Provide the (x, y) coordinate of the cell's center where the given text is located.  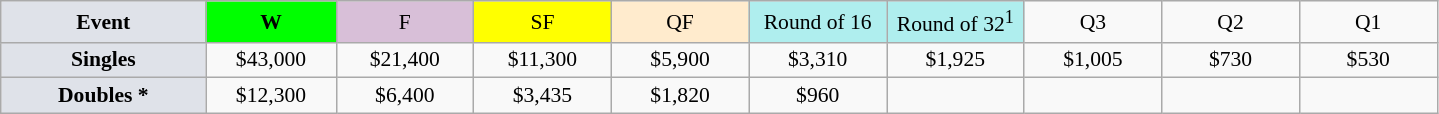
$6,400 (405, 96)
Singles (104, 60)
Doubles * (104, 96)
SF (543, 22)
$1,820 (680, 96)
$530 (1368, 60)
Q2 (1231, 22)
QF (680, 22)
$11,300 (543, 60)
$3,435 (543, 96)
$730 (1231, 60)
$1,005 (1093, 60)
$960 (818, 96)
Event (104, 22)
Round of 16 (818, 22)
Q3 (1093, 22)
W (271, 22)
$12,300 (271, 96)
$43,000 (271, 60)
Round of 321 (955, 22)
$5,900 (680, 60)
Q1 (1368, 22)
$3,310 (818, 60)
$21,400 (405, 60)
$1,925 (955, 60)
F (405, 22)
